Pinpoint the cell where the given text exists, returning its (x, y) midpoint coordinate. 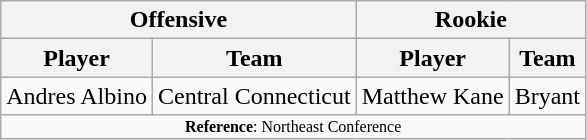
Bryant (547, 96)
Central Connecticut (254, 96)
Andres Albino (77, 96)
Rookie (470, 20)
Offensive (178, 20)
Matthew Kane (432, 96)
Reference: Northeast Conference (294, 127)
